Find where the given text appears and provide that cell's center as (x, y) coordinate. 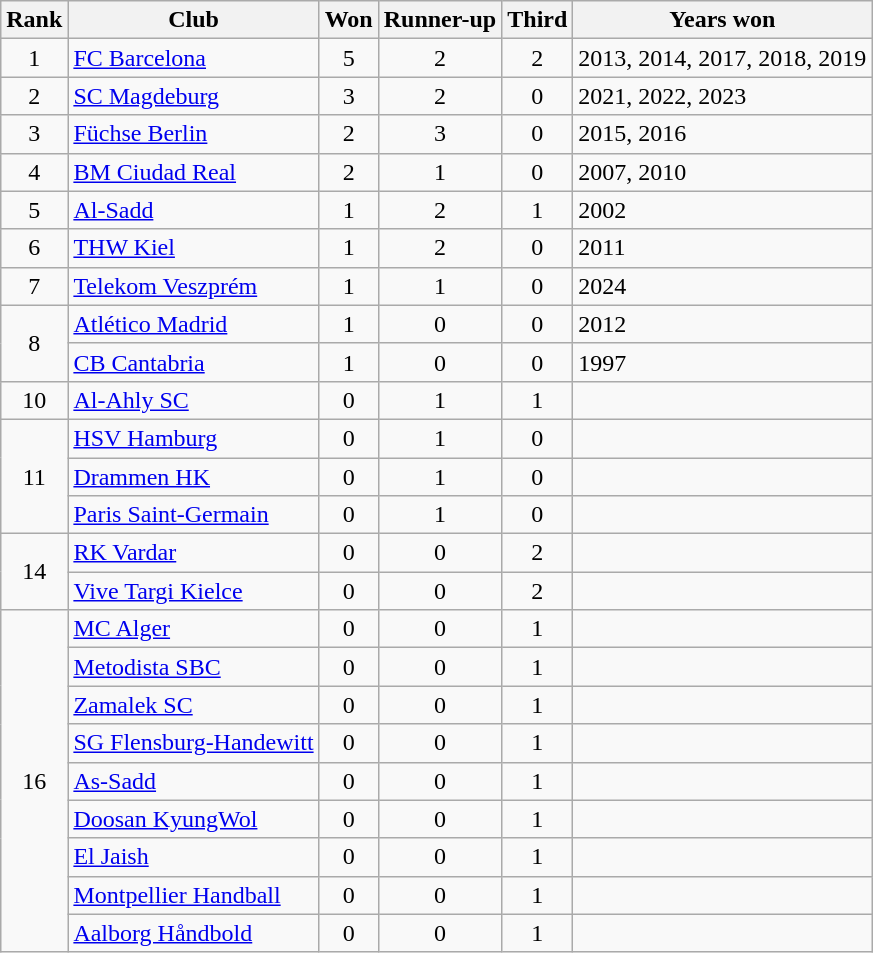
Al-Sadd (194, 210)
Atlético Madrid (194, 324)
HSV Hamburg (194, 438)
THW Kiel (194, 248)
Years won (722, 20)
8 (34, 343)
Club (194, 20)
Montpellier Handball (194, 895)
2007, 2010 (722, 172)
Zamalek SC (194, 705)
RK Vardar (194, 553)
14 (34, 572)
Third (538, 20)
7 (34, 286)
2012 (722, 324)
El Jaish (194, 857)
CB Cantabria (194, 362)
SG Flensburg-Handewitt (194, 743)
16 (34, 782)
11 (34, 476)
FC Barcelona (194, 58)
4 (34, 172)
Doosan KyungWol (194, 819)
Drammen HK (194, 477)
BM Ciudad Real (194, 172)
2024 (722, 286)
2011 (722, 248)
As-Sadd (194, 781)
Rank (34, 20)
Telekom Veszprém (194, 286)
Won (348, 20)
2015, 2016 (722, 134)
Al-Ahly SC (194, 400)
Aalborg Håndbold (194, 933)
Füchse Berlin (194, 134)
Vive Targi Kielce (194, 591)
1997 (722, 362)
2013, 2014, 2017, 2018, 2019 (722, 58)
2021, 2022, 2023 (722, 96)
Paris Saint-Germain (194, 515)
SC Magdeburg (194, 96)
6 (34, 248)
10 (34, 400)
2002 (722, 210)
Metodista SBC (194, 667)
Runner-up (440, 20)
MC Alger (194, 629)
